Capture the cell that displays the provided text and extract its [X, Y] central coordinate. 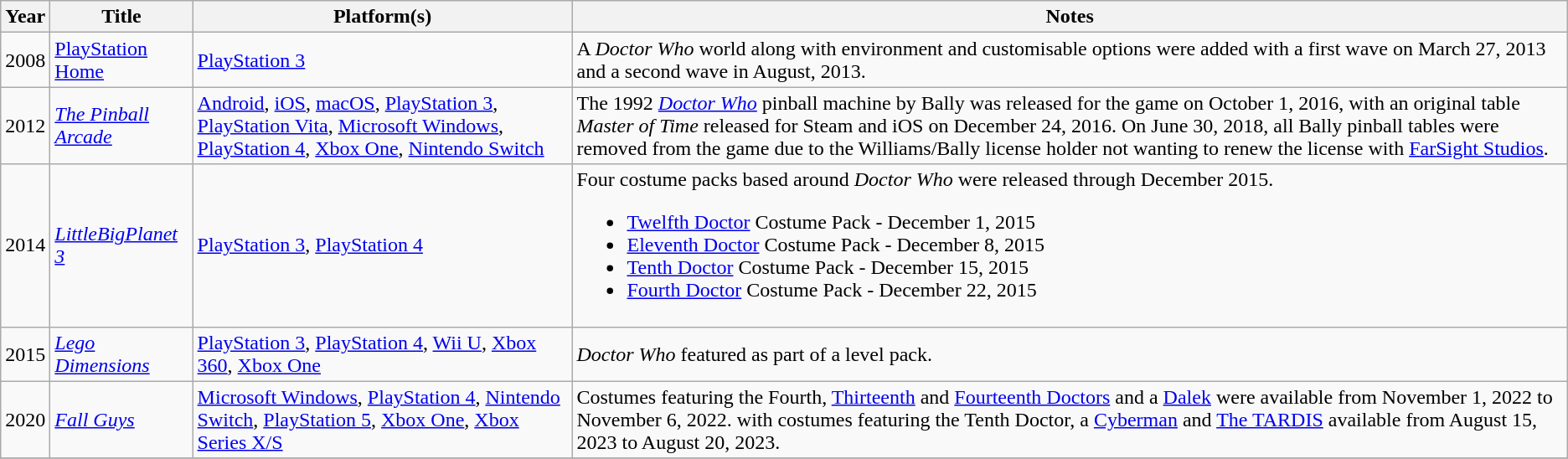
Microsoft Windows, PlayStation 4, Nintendo Switch, PlayStation 5, Xbox One, Xbox Series X/S [382, 420]
2008 [25, 60]
2015 [25, 353]
Notes [1070, 17]
The Pinball Arcade [121, 126]
Android, iOS, macOS, PlayStation 3, PlayStation Vita, Microsoft Windows, PlayStation 4, Xbox One, Nintendo Switch [382, 126]
2012 [25, 126]
2020 [25, 420]
Year [25, 17]
Lego Dimensions [121, 353]
LittleBigPlanet 3 [121, 245]
Platform(s) [382, 17]
Title [121, 17]
A Doctor Who world along with environment and customisable options were added with a first wave on March 27, 2013 and a second wave in August, 2013. [1070, 60]
PlayStation 3, PlayStation 4, Wii U, Xbox 360, Xbox One [382, 353]
PlayStation Home [121, 60]
Doctor Who featured as part of a level pack. [1070, 353]
Fall Guys [121, 420]
2014 [25, 245]
PlayStation 3 [382, 60]
PlayStation 3, PlayStation 4 [382, 245]
